Extract the [x, y] coordinate from the center of the cell holding the provided text.  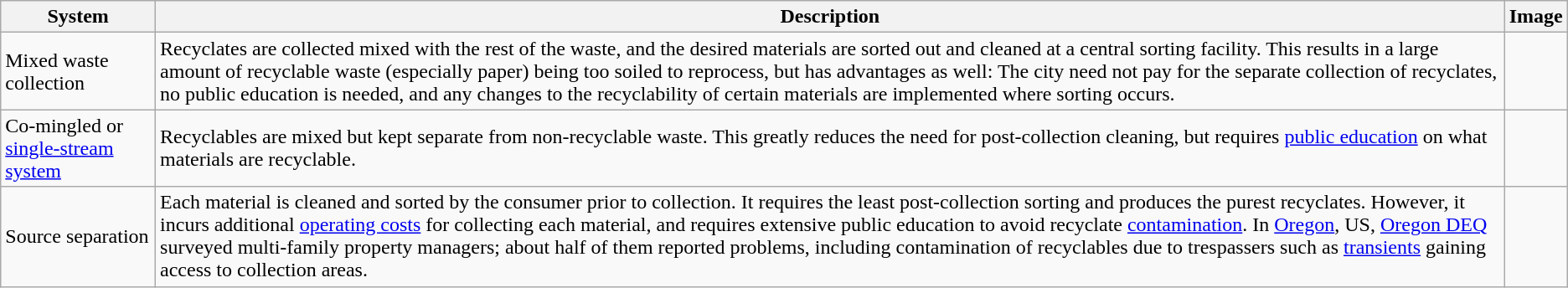
Mixed waste collection [79, 71]
System [79, 17]
Description [831, 17]
Image [1536, 17]
Source separation [79, 236]
Co-mingled or single-stream system [79, 148]
